Return [X, Y] of the center of cell containing provided text 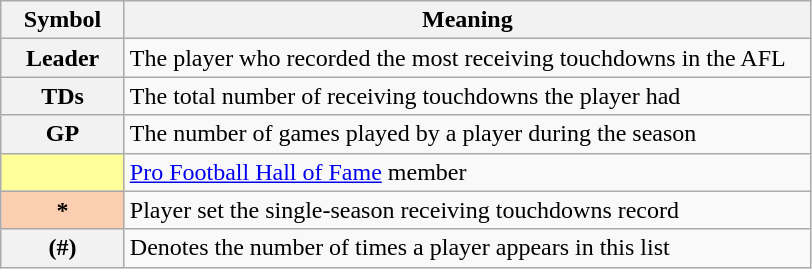
The number of games played by a player during the season [467, 134]
(#) [63, 248]
Leader [63, 58]
Player set the single-season receiving touchdowns record [467, 210]
GP [63, 134]
Symbol [63, 20]
The player who recorded the most receiving touchdowns in the AFL [467, 58]
The total number of receiving touchdowns the player had [467, 96]
TDs [63, 96]
Meaning [467, 20]
Pro Football Hall of Fame member [467, 172]
Denotes the number of times a player appears in this list [467, 248]
* [63, 210]
